Detect which cell encompasses the target text, then output its (x, y) center coordinate. 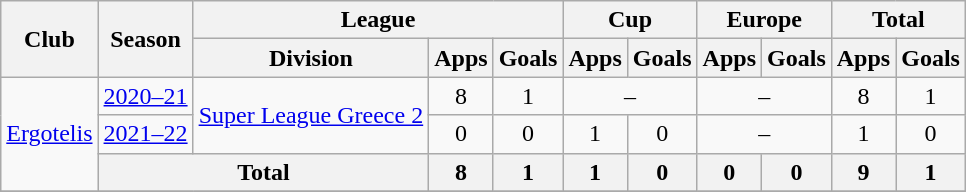
Super League Greece 2 (311, 115)
2020–21 (146, 96)
Ergotelis (50, 134)
Cup (630, 20)
Season (146, 39)
League (378, 20)
2021–22 (146, 134)
Club (50, 39)
Europe (764, 20)
9 (863, 172)
Division (311, 58)
